Determine the (X, Y) coordinate at the center of the cell enclosing the given text.  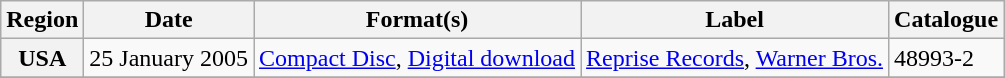
Reprise Records, Warner Bros. (735, 58)
Catalogue (946, 20)
25 January 2005 (169, 58)
Format(s) (418, 20)
Region (42, 20)
48993-2 (946, 58)
USA (42, 58)
Date (169, 20)
Compact Disc, Digital download (418, 58)
Label (735, 20)
